Capture the cell that displays the provided text and extract its [X, Y] central coordinate. 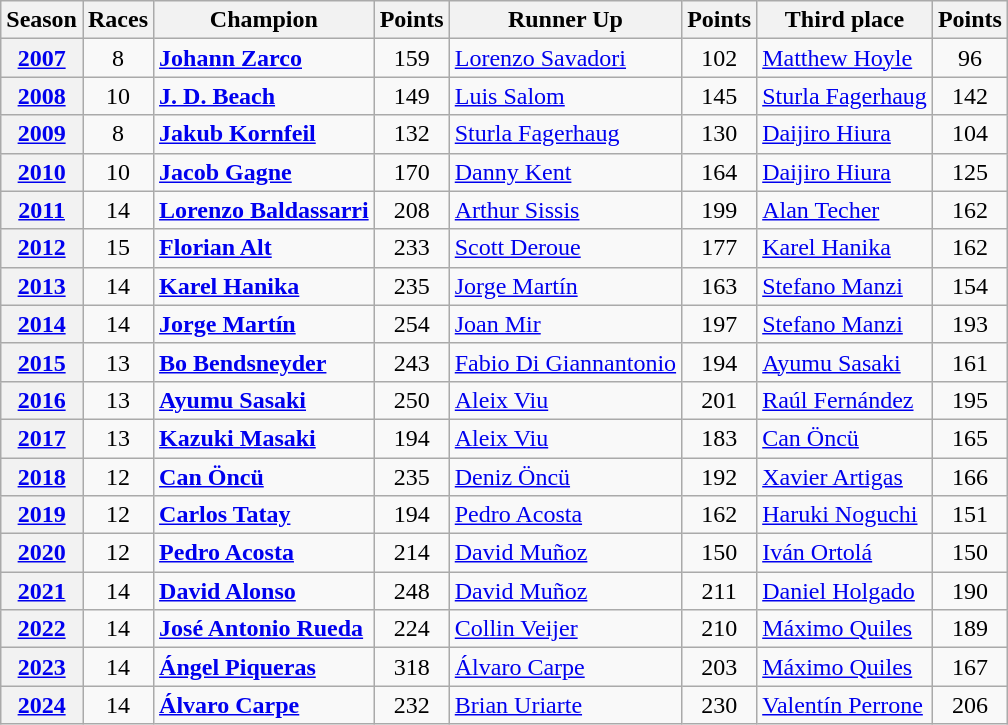
2016 [42, 400]
2024 [42, 705]
Bo Bendsneyder [264, 362]
167 [970, 667]
Fabio Di Giannantonio [565, 362]
Champion [264, 20]
192 [720, 477]
José Antonio Rueda [264, 629]
132 [412, 134]
208 [412, 210]
189 [970, 629]
2019 [42, 515]
232 [412, 705]
2020 [42, 553]
243 [412, 362]
248 [412, 591]
233 [412, 248]
193 [970, 324]
166 [970, 477]
2008 [42, 96]
250 [412, 400]
Collin Veijer [565, 629]
142 [970, 96]
2018 [42, 477]
170 [412, 172]
Alan Techer [845, 210]
163 [720, 286]
2009 [42, 134]
318 [412, 667]
177 [720, 248]
159 [412, 58]
203 [720, 667]
15 [118, 248]
2017 [42, 438]
201 [720, 400]
254 [412, 324]
125 [970, 172]
195 [970, 400]
2012 [42, 248]
104 [970, 134]
164 [720, 172]
Arthur Sissis [565, 210]
Valentín Perrone [845, 705]
Daniel Holgado [845, 591]
Joan Mir [565, 324]
Iván Ortolá [845, 553]
2007 [42, 58]
2013 [42, 286]
Brian Uriarte [565, 705]
Season [42, 20]
161 [970, 362]
165 [970, 438]
Kazuki Masaki [264, 438]
David Alonso [264, 591]
Luis Salom [565, 96]
Danny Kent [565, 172]
2022 [42, 629]
Jakub Kornfeil [264, 134]
Lorenzo Baldassarri [264, 210]
197 [720, 324]
2014 [42, 324]
Scott Deroue [565, 248]
J. D. Beach [264, 96]
2021 [42, 591]
145 [720, 96]
183 [720, 438]
102 [720, 58]
Florian Alt [264, 248]
190 [970, 591]
206 [970, 705]
Johann Zarco [264, 58]
Haruki Noguchi [845, 515]
210 [720, 629]
Jacob Gagne [264, 172]
Deniz Öncü [565, 477]
214 [412, 553]
Ángel Piqueras [264, 667]
224 [412, 629]
Matthew Hoyle [845, 58]
Third place [845, 20]
130 [720, 134]
199 [720, 210]
Xavier Artigas [845, 477]
96 [970, 58]
230 [720, 705]
2023 [42, 667]
Races [118, 20]
Lorenzo Savadori [565, 58]
154 [970, 286]
Runner Up [565, 20]
Carlos Tatay [264, 515]
2015 [42, 362]
211 [720, 591]
149 [412, 96]
151 [970, 515]
2011 [42, 210]
Raúl Fernández [845, 400]
2010 [42, 172]
